Pinpoint the cell where the given text exists, returning its [x, y] midpoint coordinate. 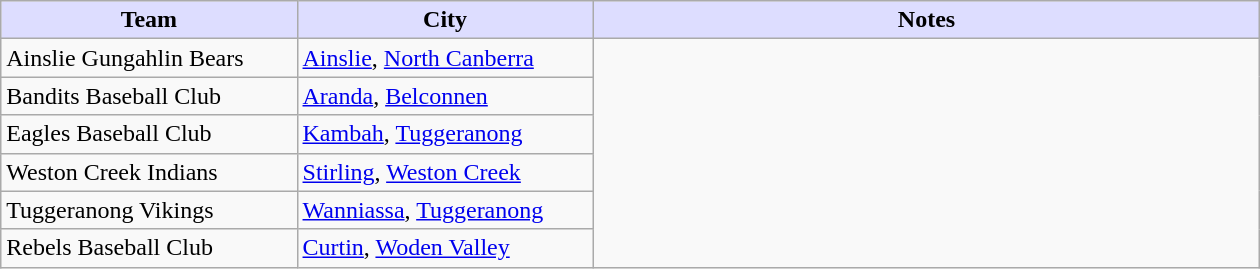
Rebels Baseball Club [149, 248]
Ainslie Gungahlin Bears [149, 58]
Curtin, Woden Valley [445, 248]
Wanniassa, Tuggeranong [445, 210]
Aranda, Belconnen [445, 96]
Ainslie, North Canberra [445, 58]
Tuggeranong Vikings [149, 210]
Team [149, 20]
Notes [926, 20]
Kambah, Tuggeranong [445, 134]
Bandits Baseball Club [149, 96]
Eagles Baseball Club [149, 134]
Stirling, Weston Creek [445, 172]
City [445, 20]
Weston Creek Indians [149, 172]
